Output the [X, Y] coordinate of the center of the cell containing the given text.  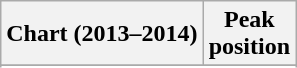
Chart (2013–2014) [102, 34]
Peakposition [249, 34]
